From the cell containing the given text, extract its center point as (X, Y) coordinate. 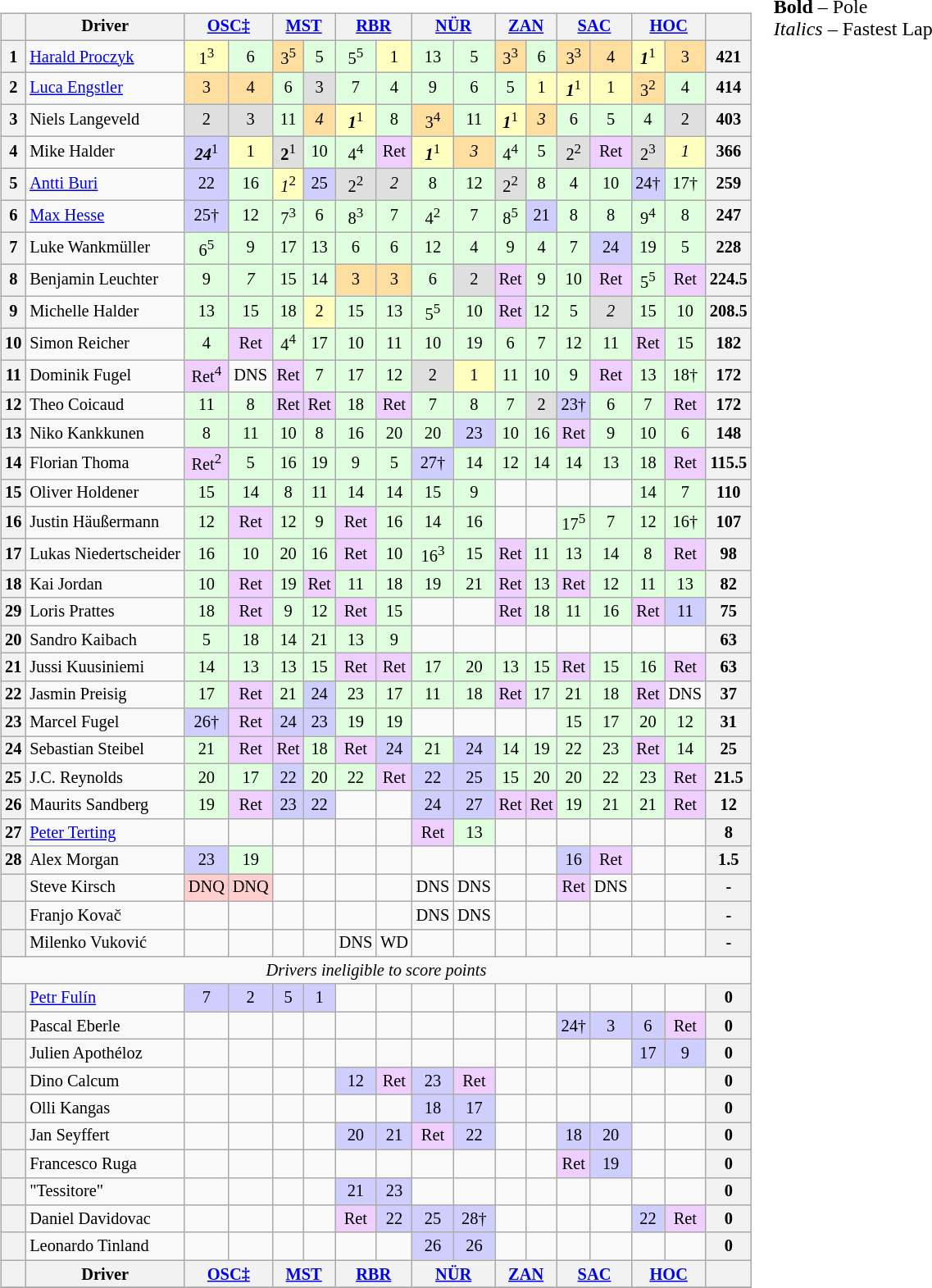
26† (207, 722)
247 (729, 216)
Michelle Halder (105, 312)
163 (433, 554)
228 (729, 248)
Jasmin Preisig (105, 694)
Oliver Holdener (105, 493)
28 (13, 860)
Lukas Niedertscheider (105, 554)
"Tessitore" (105, 1191)
Niels Langeveld (105, 120)
Niko Kankkunen (105, 433)
42 (433, 216)
241 (207, 152)
29 (13, 612)
Franjo Kovač (105, 915)
Benjamin Leuchter (105, 280)
148 (729, 433)
115.5 (729, 462)
17† (685, 184)
Simon Reicher (105, 344)
Daniel Davidovac (105, 1219)
21.5 (729, 777)
Jan Seyffert (105, 1136)
85 (511, 216)
Sebastian Steibel (105, 750)
Ret2 (207, 462)
Ret4 (207, 375)
Florian Thoma (105, 462)
Luca Engstler (105, 89)
366 (729, 152)
110 (729, 493)
403 (729, 120)
Maurits Sandberg (105, 805)
Drivers ineligible to score points (375, 971)
Theo Coicaud (105, 406)
Dominik Fugel (105, 375)
Justin Häußermann (105, 523)
35 (289, 56)
Leonardo Tinland (105, 1246)
Petr Fulín (105, 998)
Francesco Ruga (105, 1163)
Steve Kirsch (105, 888)
208.5 (729, 312)
18† (685, 375)
WD (394, 943)
Loris Prattes (105, 612)
Luke Wankmüller (105, 248)
98 (729, 554)
Kai Jordan (105, 585)
421 (729, 56)
259 (729, 184)
Olli Kangas (105, 1108)
23† (574, 406)
Mike Halder (105, 152)
Max Hesse (105, 216)
94 (648, 216)
Milenko Vuković (105, 943)
65 (207, 248)
82 (729, 585)
Antti Buri (105, 184)
Jussi Kuusiniemi (105, 667)
73 (289, 216)
28† (474, 1219)
J.C. Reynolds (105, 777)
Marcel Fugel (105, 722)
37 (729, 694)
34 (433, 120)
107 (729, 523)
Pascal Eberle (105, 1026)
Harald Proczyk (105, 56)
182 (729, 344)
Alex Morgan (105, 860)
Dino Calcum (105, 1081)
224.5 (729, 280)
75 (729, 612)
Sandro Kaibach (105, 639)
32 (648, 89)
25† (207, 216)
414 (729, 89)
16† (685, 523)
Peter Terting (105, 833)
27† (433, 462)
1.5 (729, 860)
Julien Apothéloz (105, 1054)
83 (356, 216)
31 (729, 722)
175 (574, 523)
